Output the (x, y) coordinate of the center of the cell containing the given text.  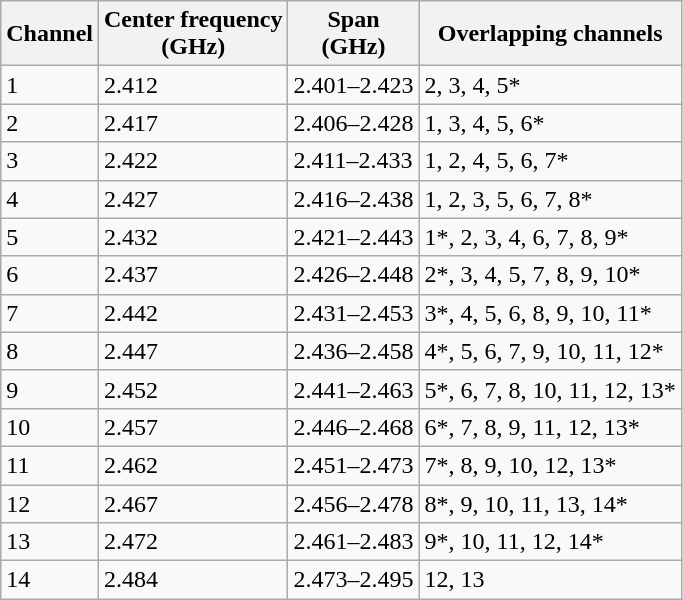
10 (50, 427)
2.462 (194, 465)
2.416–2.438 (354, 199)
4*, 5, 6, 7, 9, 10, 11, 12* (550, 351)
2.426–2.448 (354, 275)
12 (50, 503)
2.447 (194, 351)
5*, 6, 7, 8, 10, 11, 12, 13* (550, 389)
2.427 (194, 199)
2.442 (194, 313)
1, 2, 4, 5, 6, 7* (550, 161)
2.411–2.433 (354, 161)
2, 3, 4, 5* (550, 85)
2 (50, 123)
2.484 (194, 580)
12, 13 (550, 580)
2.421–2.443 (354, 237)
2.406–2.428 (354, 123)
6*, 7, 8, 9, 11, 12, 13* (550, 427)
1*, 2, 3, 4, 6, 7, 8, 9* (550, 237)
11 (50, 465)
8 (50, 351)
2.401–2.423 (354, 85)
3*, 4, 5, 6, 8, 9, 10, 11* (550, 313)
2.436–2.458 (354, 351)
1 (50, 85)
7*, 8, 9, 10, 12, 13* (550, 465)
2.452 (194, 389)
2.432 (194, 237)
Center frequency(GHz) (194, 34)
5 (50, 237)
2.441–2.463 (354, 389)
2.446–2.468 (354, 427)
2.473–2.495 (354, 580)
Overlapping channels (550, 34)
8*, 9, 10, 11, 13, 14* (550, 503)
7 (50, 313)
13 (50, 542)
14 (50, 580)
1, 2, 3, 5, 6, 7, 8* (550, 199)
4 (50, 199)
Span(GHz) (354, 34)
2.472 (194, 542)
2.451–2.473 (354, 465)
2.456–2.478 (354, 503)
2.457 (194, 427)
2*, 3, 4, 5, 7, 8, 9, 10* (550, 275)
1, 3, 4, 5, 6* (550, 123)
2.417 (194, 123)
2.431–2.453 (354, 313)
2.412 (194, 85)
3 (50, 161)
Channel (50, 34)
2.467 (194, 503)
6 (50, 275)
2.422 (194, 161)
9 (50, 389)
2.461–2.483 (354, 542)
2.437 (194, 275)
9*, 10, 11, 12, 14* (550, 542)
